Pinpoint the cell where the given text exists, returning its (x, y) midpoint coordinate. 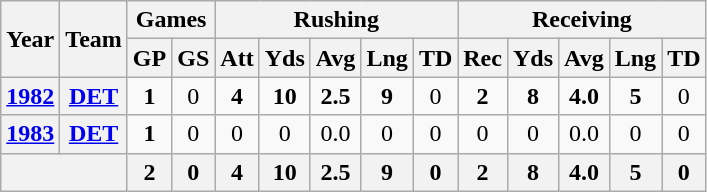
GS (194, 58)
Att (237, 58)
1983 (30, 134)
Year (30, 39)
Rushing (336, 20)
Rec (483, 58)
Team (94, 39)
1982 (30, 96)
Games (170, 20)
Receiving (582, 20)
GP (149, 58)
